Locate the cell with the specified text and output its (x, y) center coordinate. 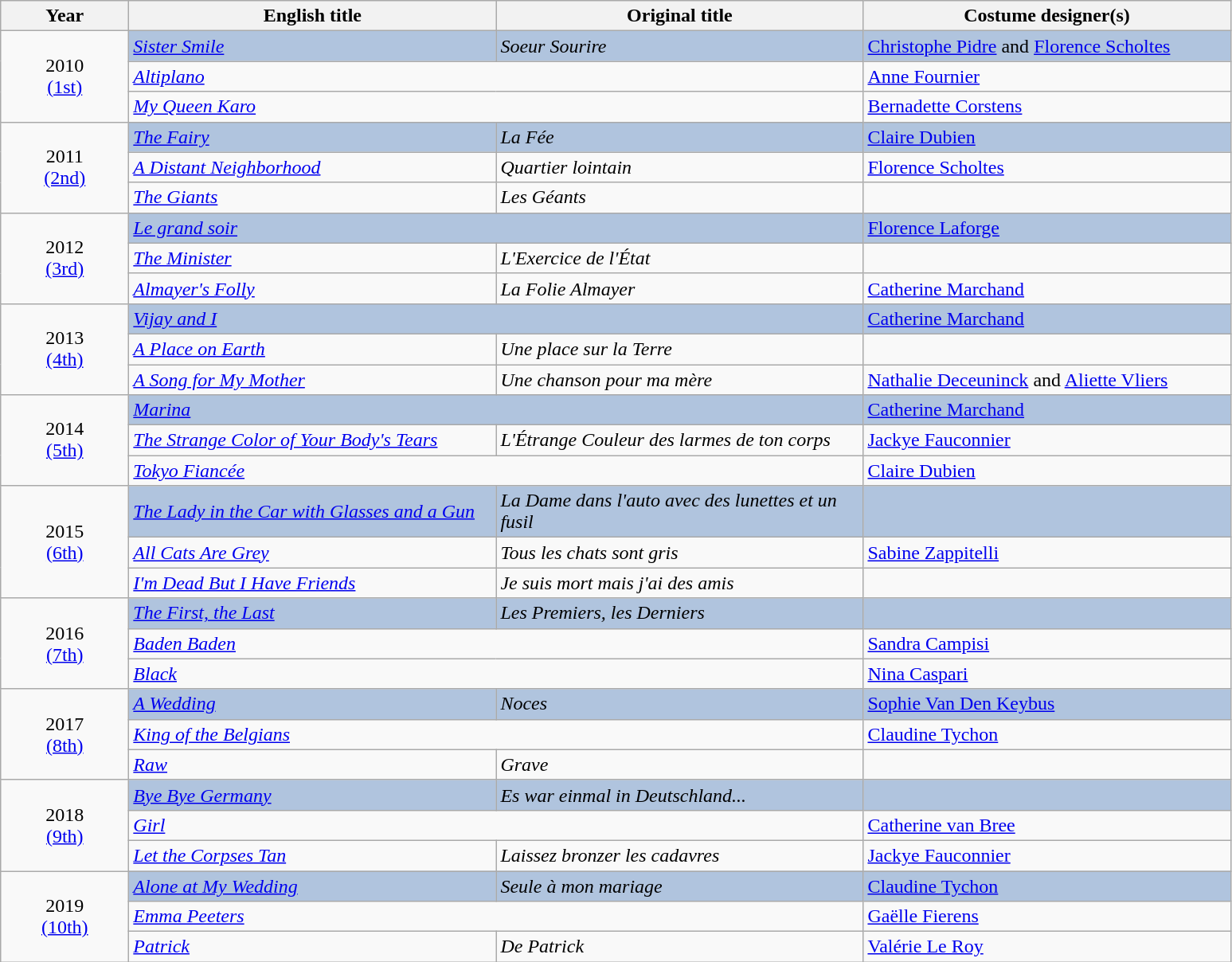
Florence Laforge (1046, 228)
Noces (680, 704)
Alone at My Wedding (312, 886)
Tous les chats sont gris (680, 553)
Baden Baden (496, 643)
Soeur Sourire (680, 46)
Sabine Zappitelli (1046, 553)
Anne Fournier (1046, 76)
Bye Bye Germany (312, 795)
My Queen Karo (496, 107)
Grave (680, 765)
Les Premiers, les Derniers (680, 613)
La Dame dans l'auto avec des lunettes et un fusil (680, 511)
Une place sur la Terre (680, 349)
A Distant Neighborhood (312, 167)
Catherine van Bree (1046, 825)
Let the Corpses Tan (312, 855)
L'Exercice de l'État (680, 258)
Gaëlle Fierens (1046, 917)
2010(1st) (65, 76)
2014(5th) (65, 440)
The Fairy (312, 137)
Nina Caspari (1046, 674)
A Wedding (312, 704)
Le grand soir (496, 228)
Quartier lointain (680, 167)
Bernadette Corstens (1046, 107)
Laissez bronzer les cadavres (680, 855)
Tokyo Fiancée (496, 471)
Les Géants (680, 197)
Girl (496, 825)
La Fée (680, 137)
Sister Smile (312, 46)
Costume designer(s) (1046, 16)
Patrick (312, 947)
English title (312, 16)
Je suis mort mais j'ai des amis (680, 583)
Nathalie Deceuninck and Aliette Vliers (1046, 380)
Altiplano (496, 76)
The Strange Color of Your Body's Tears (312, 440)
Black (496, 674)
King of the Belgians (496, 734)
Original title (680, 16)
Une chanson pour ma mère (680, 380)
A Song for My Mother (312, 380)
The First, the Last (312, 613)
2012(3rd) (65, 258)
Sandra Campisi (1046, 643)
The Lady in the Car with Glasses and a Gun (312, 511)
De Patrick (680, 947)
I'm Dead But I Have Friends (312, 583)
2016(7th) (65, 643)
Raw (312, 765)
L'Étrange Couleur des larmes de ton corps (680, 440)
2015(6th) (65, 542)
2011(2nd) (65, 167)
The Minister (312, 258)
Almayer's Folly (312, 288)
Es war einmal in Deutschland... (680, 795)
2018(9th) (65, 825)
Christophe Pidre and Florence Scholtes (1046, 46)
Emma Peeters (496, 917)
2013(4th) (65, 349)
Vijay and I (496, 319)
A Place on Earth (312, 349)
Marina (496, 410)
Year (65, 16)
Sophie Van Den Keybus (1046, 704)
La Folie Almayer (680, 288)
Valérie Le Roy (1046, 947)
Seule à mon mariage (680, 886)
The Giants (312, 197)
Florence Scholtes (1046, 167)
2019(10th) (65, 917)
All Cats Are Grey (312, 553)
2017(8th) (65, 734)
